Return [x, y] of the center of cell containing provided text 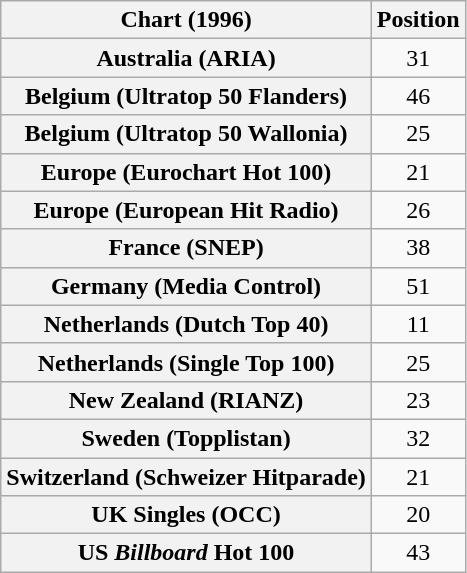
Europe (European Hit Radio) [186, 210]
38 [418, 248]
32 [418, 438]
US Billboard Hot 100 [186, 553]
Sweden (Topplistan) [186, 438]
Netherlands (Dutch Top 40) [186, 324]
23 [418, 400]
France (SNEP) [186, 248]
26 [418, 210]
Europe (Eurochart Hot 100) [186, 172]
Position [418, 20]
43 [418, 553]
Netherlands (Single Top 100) [186, 362]
51 [418, 286]
Germany (Media Control) [186, 286]
46 [418, 96]
New Zealand (RIANZ) [186, 400]
Belgium (Ultratop 50 Flanders) [186, 96]
Chart (1996) [186, 20]
Switzerland (Schweizer Hitparade) [186, 477]
11 [418, 324]
Belgium (Ultratop 50 Wallonia) [186, 134]
Australia (ARIA) [186, 58]
UK Singles (OCC) [186, 515]
31 [418, 58]
20 [418, 515]
